Extract the (X, Y) coordinate from the center of the cell holding the provided text.  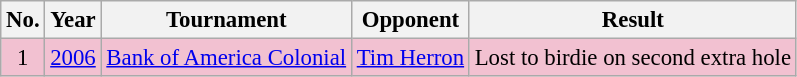
Bank of America Colonial (226, 58)
Year (73, 20)
Result (632, 20)
Opponent (410, 20)
Tournament (226, 20)
1 (23, 58)
Lost to birdie on second extra hole (632, 58)
Tim Herron (410, 58)
No. (23, 20)
2006 (73, 58)
